From the cell containing the given text, extract its center point as [x, y] coordinate. 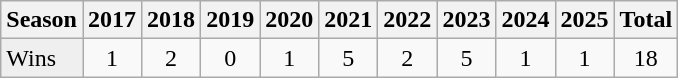
2024 [526, 20]
2025 [584, 20]
2018 [172, 20]
2017 [112, 20]
Wins [42, 58]
2020 [290, 20]
0 [230, 58]
2022 [408, 20]
2023 [466, 20]
Total [646, 20]
2021 [348, 20]
18 [646, 58]
Season [42, 20]
2019 [230, 20]
